Search for the cell housing the specified text and yield its [x, y] center coordinate. 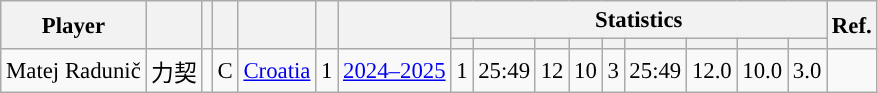
力契 [174, 71]
Ref. [852, 25]
10.0 [762, 71]
C [225, 71]
Matej Radunič [74, 71]
Statistics [639, 20]
12.0 [712, 71]
3 [613, 71]
2024–2025 [394, 71]
12 [552, 71]
Croatia [277, 71]
10 [586, 71]
3.0 [808, 71]
Player [74, 25]
